Identify which cell holds the provided text, then report its [X, Y] central coordinate. 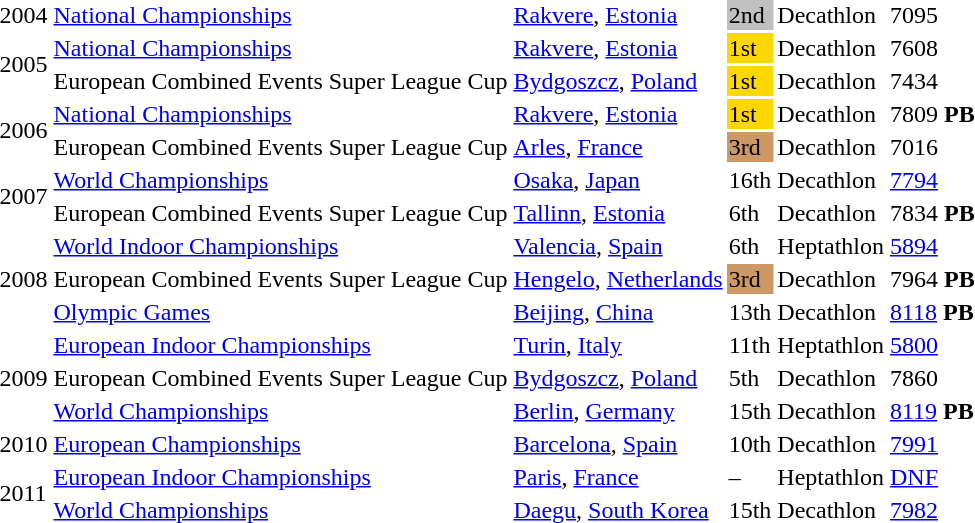
Osaka, Japan [618, 180]
11th [750, 345]
Tallinn, Estonia [618, 213]
Barcelona, Spain [618, 444]
Arles, France [618, 147]
Berlin, Germany [618, 411]
Paris, France [618, 477]
10th [750, 444]
Turin, Italy [618, 345]
15th [750, 411]
World Indoor Championships [280, 246]
Valencia, Spain [618, 246]
– [750, 477]
2nd [750, 15]
5th [750, 378]
16th [750, 180]
Olympic Games [280, 312]
13th [750, 312]
European Championships [280, 444]
Hengelo, Netherlands [618, 279]
Beijing, China [618, 312]
